Extract the [x, y] coordinate from the center of the cell holding the provided text.  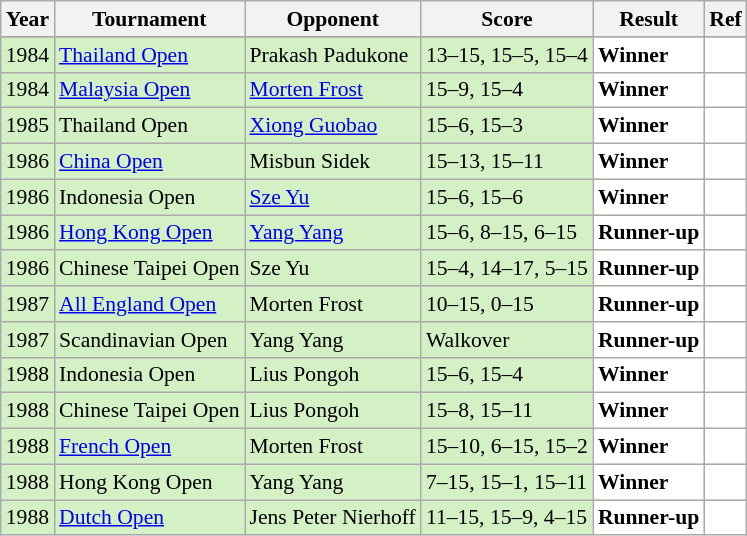
Jens Peter Nierhoff [332, 518]
11–15, 15–9, 4–15 [507, 518]
15–9, 15–4 [507, 90]
French Open [149, 447]
15–6, 15–4 [507, 375]
Year [28, 19]
China Open [149, 162]
Misbun Sidek [332, 162]
Xiong Guobao [332, 126]
15–6, 15–6 [507, 197]
Opponent [332, 19]
Walkover [507, 340]
Score [507, 19]
All England Open [149, 304]
13–15, 15–5, 15–4 [507, 55]
15–8, 15–11 [507, 411]
15–13, 15–11 [507, 162]
Result [648, 19]
7–15, 15–1, 15–11 [507, 482]
1985 [28, 126]
15–6, 8–15, 6–15 [507, 233]
Prakash Padukone [332, 55]
10–15, 0–15 [507, 304]
Malaysia Open [149, 90]
15–10, 6–15, 15–2 [507, 447]
Dutch Open [149, 518]
Tournament [149, 19]
Scandinavian Open [149, 340]
15–4, 14–17, 5–15 [507, 269]
15–6, 15–3 [507, 126]
Ref [725, 19]
